Capture the cell that displays the provided text and extract its [X, Y] central coordinate. 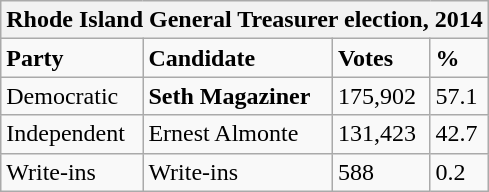
42.7 [459, 134]
Party [72, 58]
Ernest Almonte [238, 134]
Votes [381, 58]
Democratic [72, 96]
175,902 [381, 96]
57.1 [459, 96]
Independent [72, 134]
Candidate [238, 58]
588 [381, 172]
Seth Magaziner [238, 96]
0.2 [459, 172]
Rhode Island General Treasurer election, 2014 [245, 20]
131,423 [381, 134]
% [459, 58]
